Pinpoint the cell where the given text exists, returning its [X, Y] midpoint coordinate. 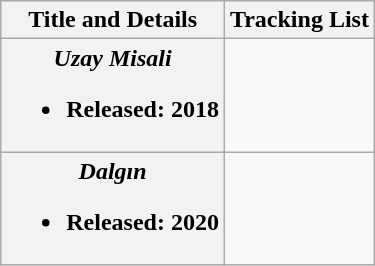
Title and Details [113, 20]
Uzay MisaliReleased: 2018 [113, 96]
Tracking List [299, 20]
DalgınReleased: 2020 [113, 208]
